Output the [x, y] coordinate of the center of the cell containing the given text.  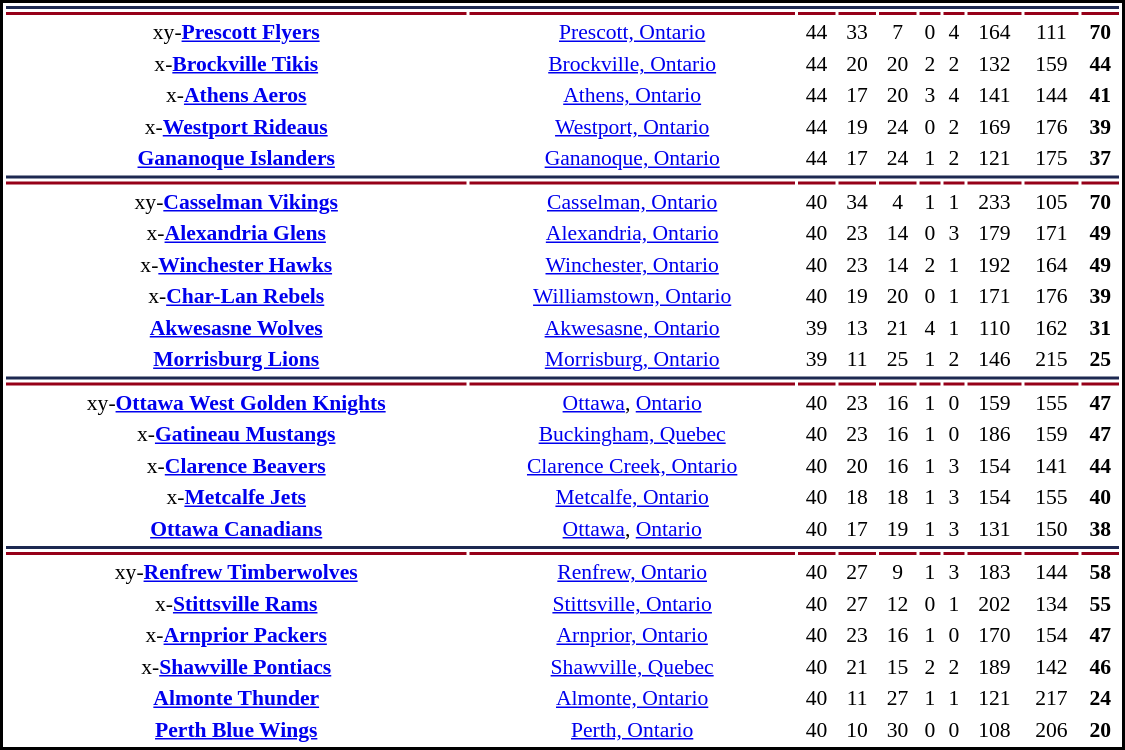
202 [994, 604]
46 [1100, 666]
Morrisburg, Ontario [632, 359]
Renfrew, Ontario [632, 572]
x-Metcalfe Jets [236, 497]
Arnprior, Ontario [632, 635]
9 [898, 572]
x-Clarence Beavers [236, 466]
x-Shawville Pontiacs [236, 666]
Brockville, Ontario [632, 64]
Akwesasne Wolves [236, 328]
183 [994, 572]
x-Athens Aeros [236, 95]
15 [898, 666]
x-Brockville Tikis [236, 64]
Prescott, Ontario [632, 32]
38 [1100, 528]
xy-Renfrew Timberwolves [236, 572]
150 [1051, 528]
189 [994, 666]
206 [1051, 730]
Ottawa Canadians [236, 528]
Perth, Ontario [632, 730]
30 [898, 730]
Gananoque Islanders [236, 158]
131 [994, 528]
37 [1100, 158]
217 [1051, 698]
Morrisburg Lions [236, 359]
186 [994, 434]
146 [994, 359]
x-Westport Rideaus [236, 126]
Gananoque, Ontario [632, 158]
xy-Casselman Vikings [236, 202]
Buckingham, Quebec [632, 434]
215 [1051, 359]
Perth Blue Wings [236, 730]
110 [994, 328]
x-Gatineau Mustangs [236, 434]
x-Winchester Hawks [236, 264]
x-Arnprior Packers [236, 635]
34 [857, 202]
105 [1051, 202]
Casselman, Ontario [632, 202]
Alexandria, Ontario [632, 233]
55 [1100, 604]
179 [994, 233]
xy-Prescott Flyers [236, 32]
31 [1100, 328]
41 [1100, 95]
x-Alexandria Glens [236, 233]
Akwesasne, Ontario [632, 328]
170 [994, 635]
Athens, Ontario [632, 95]
Shawville, Quebec [632, 666]
10 [857, 730]
x-Stittsville Rams [236, 604]
132 [994, 64]
169 [994, 126]
x-Char-Lan Rebels [236, 296]
134 [1051, 604]
142 [1051, 666]
Stittsville, Ontario [632, 604]
Westport, Ontario [632, 126]
7 [898, 32]
108 [994, 730]
Metcalfe, Ontario [632, 497]
58 [1100, 572]
Williamstown, Ontario [632, 296]
12 [898, 604]
33 [857, 32]
Almonte Thunder [236, 698]
233 [994, 202]
162 [1051, 328]
Almonte, Ontario [632, 698]
xy-Ottawa West Golden Knights [236, 402]
192 [994, 264]
13 [857, 328]
175 [1051, 158]
Winchester, Ontario [632, 264]
111 [1051, 32]
Clarence Creek, Ontario [632, 466]
